Capture the cell that displays the provided text and extract its [x, y] central coordinate. 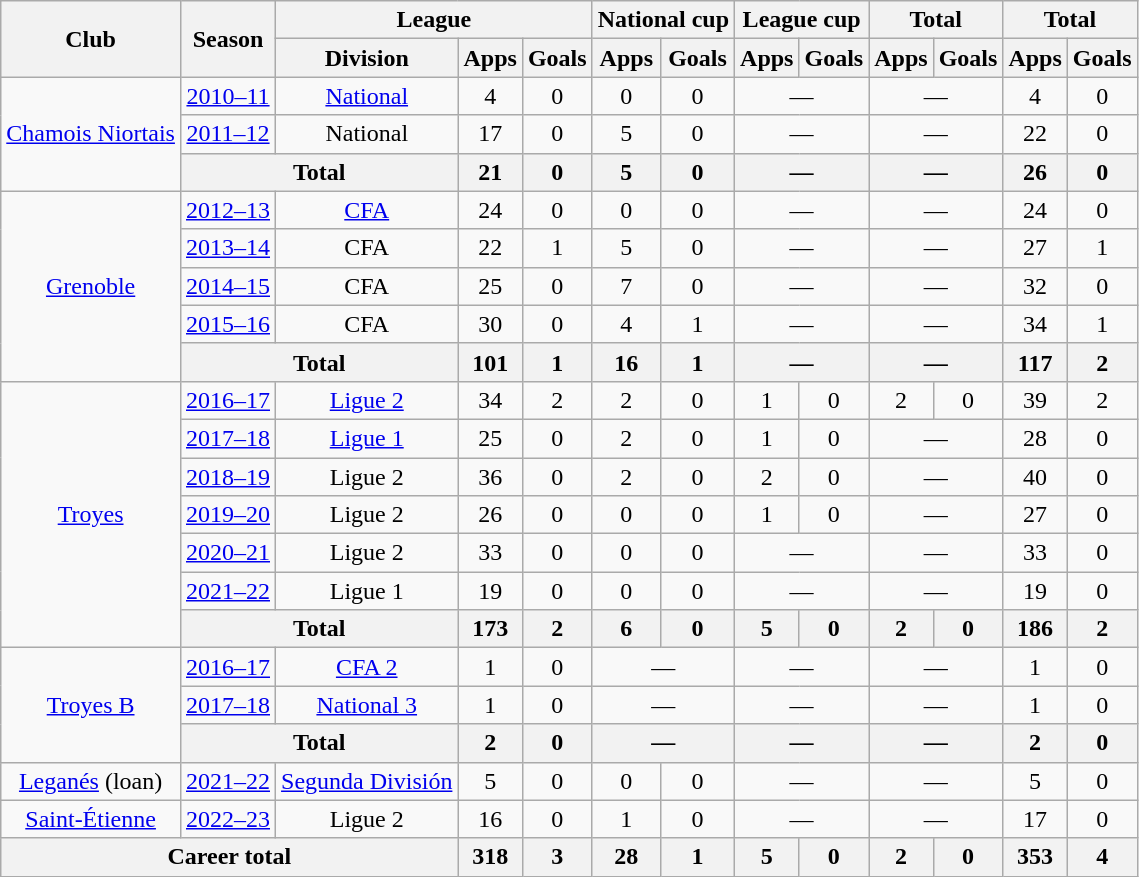
2022–23 [228, 819]
2010–11 [228, 96]
39 [1035, 400]
36 [490, 477]
186 [1035, 629]
League [434, 20]
National cup [663, 20]
2015–16 [228, 324]
Season [228, 39]
2019–20 [228, 515]
CFA 2 [367, 667]
Chamois Niortais [91, 134]
2018–19 [228, 477]
National 3 [367, 705]
Troyes [91, 514]
League cup [802, 20]
173 [490, 629]
Grenoble [91, 286]
353 [1035, 857]
Saint-Étienne [91, 819]
7 [626, 286]
3 [557, 857]
40 [1035, 477]
101 [490, 362]
Troyes B [91, 705]
Leganés (loan) [91, 781]
Division [367, 58]
30 [490, 324]
318 [490, 857]
2013–14 [228, 248]
Career total [230, 857]
2012–13 [228, 210]
2014–15 [228, 286]
32 [1035, 286]
Club [91, 39]
Segunda División [367, 781]
2020–21 [228, 553]
21 [490, 172]
117 [1035, 362]
2011–12 [228, 134]
6 [626, 629]
